From the cell containing the given text, extract its center point as [X, Y] coordinate. 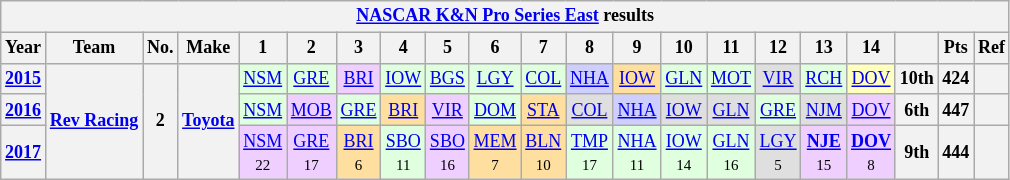
MEM7 [495, 152]
6 [495, 48]
RCH [824, 78]
No. [160, 48]
IOW14 [684, 152]
9th [916, 152]
8 [590, 48]
9 [637, 48]
13 [824, 48]
14 [872, 48]
DOV8 [872, 152]
Year [24, 48]
SBO11 [404, 152]
12 [778, 48]
Make [208, 48]
NJM [824, 110]
NJE15 [824, 152]
444 [956, 152]
NSM22 [263, 152]
2015 [24, 78]
424 [956, 78]
GRE17 [311, 152]
1 [263, 48]
NASCAR K&N Pro Series East results [506, 16]
5 [448, 48]
STA [544, 110]
3 [358, 48]
BGS [448, 78]
2017 [24, 152]
GLN16 [732, 152]
BLN10 [544, 152]
DOM [495, 110]
Rev Racing [94, 121]
BRI6 [358, 152]
10 [684, 48]
Team [94, 48]
11 [732, 48]
6th [916, 110]
447 [956, 110]
4 [404, 48]
SBO16 [448, 152]
Ref [992, 48]
Pts [956, 48]
TMP17 [590, 152]
7 [544, 48]
LGY [495, 78]
LGY5 [778, 152]
MOB [311, 110]
NHA11 [637, 152]
MOT [732, 78]
2016 [24, 110]
Toyota [208, 121]
10th [916, 78]
